Provide the (x, y) coordinate of the cell's center where the given text is located.  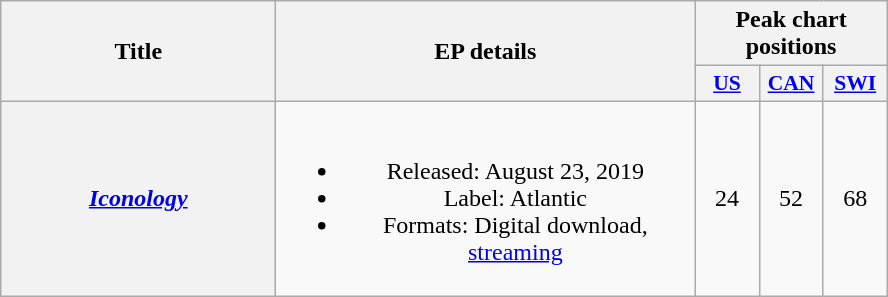
68 (855, 198)
Iconology (138, 198)
US (727, 84)
Peak chart positions (791, 34)
CAN (791, 84)
SWI (855, 84)
24 (727, 198)
EP details (486, 52)
Title (138, 52)
52 (791, 198)
Released: August 23, 2019Label: AtlanticFormats: Digital download, streaming (486, 198)
